Determine the (X, Y) coordinate at the center of the cell enclosing the given text.  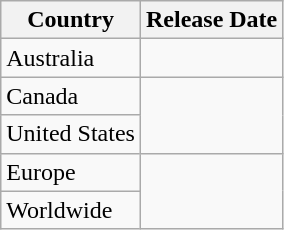
Canada (71, 96)
Worldwide (71, 210)
Country (71, 20)
Europe (71, 172)
Australia (71, 58)
United States (71, 134)
Release Date (211, 20)
